Return (X, Y) of the center of cell containing provided text 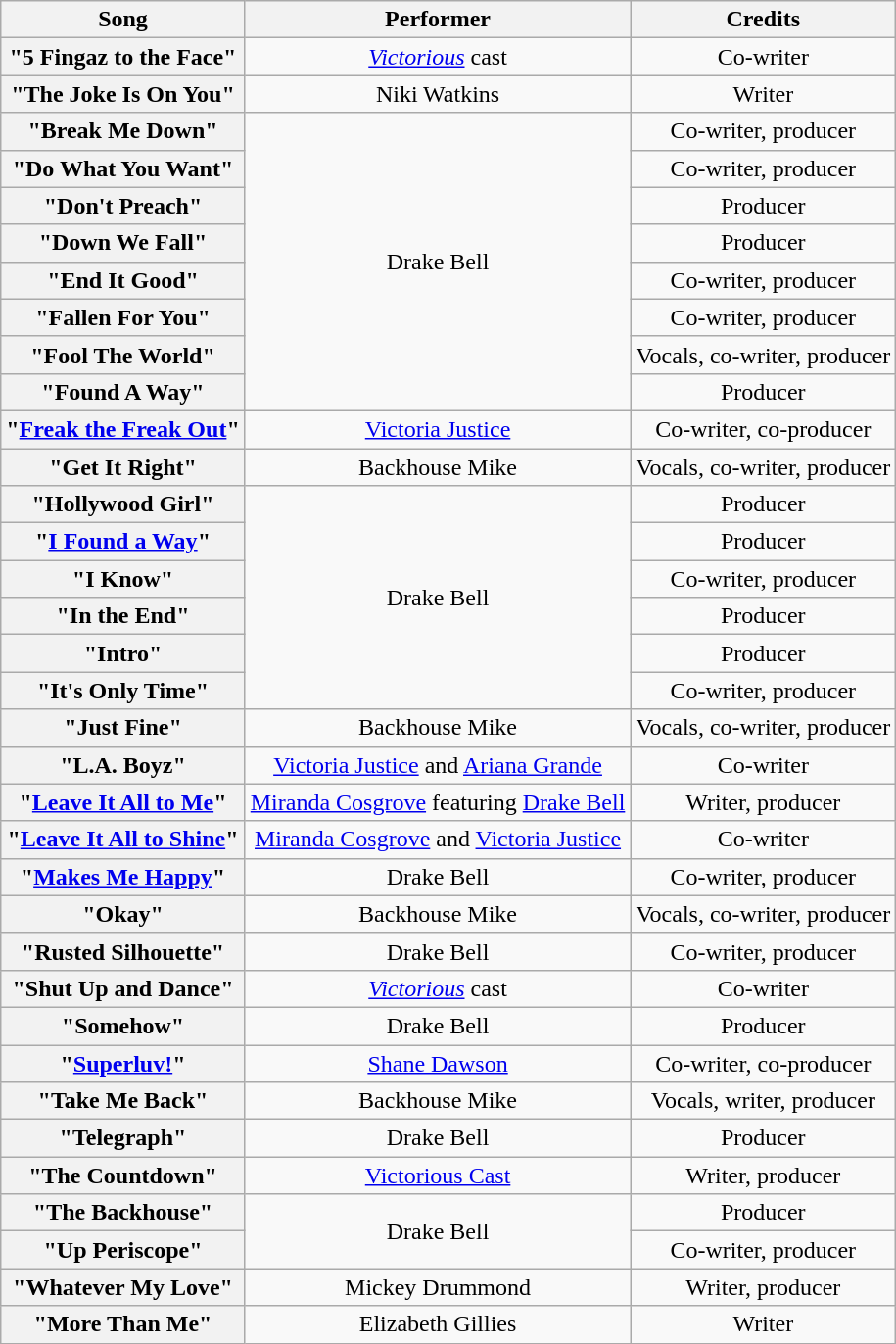
Mickey Drummond (438, 1287)
Song (123, 20)
"Up Periscope" (123, 1250)
"More Than Me" (123, 1324)
"Makes Me Happy" (123, 877)
"The Joke Is On You" (123, 94)
"I Know" (123, 579)
Victoria Justice and Ariana Grande (438, 765)
"Take Me Back" (123, 1101)
"L.A. Boyz" (123, 765)
"5 Fingaz to the Face" (123, 57)
"Just Fine" (123, 728)
"End It Good" (123, 280)
"Okay" (123, 914)
"Shut Up and Dance" (123, 988)
"Whatever My Love" (123, 1287)
"Superluv!" (123, 1063)
"Fool The World" (123, 355)
Credits (764, 20)
Victorious Cast (438, 1176)
"The Countdown" (123, 1176)
Victoria Justice (438, 429)
"In the End" (123, 616)
Shane Dawson (438, 1063)
"Intro" (123, 653)
"Leave It All to Shine" (123, 840)
Miranda Cosgrove featuring Drake Bell (438, 802)
Performer (438, 20)
"The Backhouse" (123, 1213)
"Get It Right" (123, 467)
"Somehow" (123, 1026)
"Hollywood Girl" (123, 504)
"Fallen For You" (123, 317)
"Break Me Down" (123, 131)
"Do What You Want" (123, 168)
"It's Only Time" (123, 691)
"Found A Way" (123, 392)
Elizabeth Gillies (438, 1324)
Niki Watkins (438, 94)
"Don't Preach" (123, 206)
"Leave It All to Me" (123, 802)
"Freak the Freak Out" (123, 429)
"Down We Fall" (123, 243)
Miranda Cosgrove and Victoria Justice (438, 840)
"I Found a Way" (123, 542)
"Telegraph" (123, 1138)
Vocals, writer, producer (764, 1101)
"Rusted Silhouette" (123, 951)
